Output the (X, Y) coordinate of the center of the cell containing the given text.  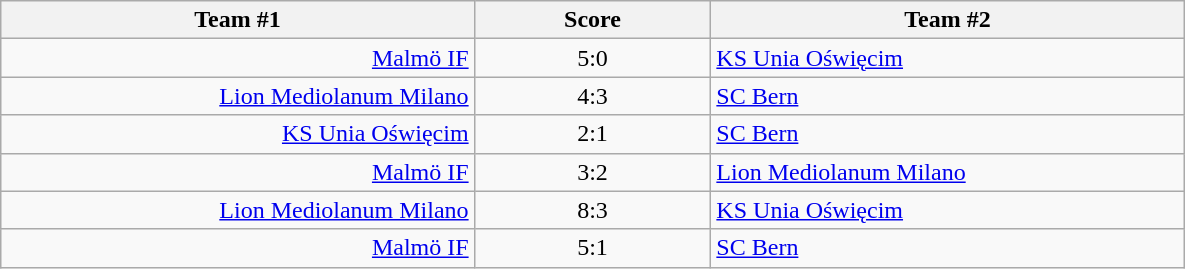
5:1 (592, 248)
3:2 (592, 172)
8:3 (592, 210)
4:3 (592, 96)
Team #2 (948, 20)
2:1 (592, 134)
5:0 (592, 58)
Team #1 (238, 20)
Score (592, 20)
